Detect which cell encompasses the target text, then output its (x, y) center coordinate. 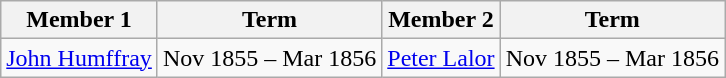
Member 1 (80, 20)
John Humffray (80, 58)
Peter Lalor (441, 58)
Member 2 (441, 20)
